Extract the [X, Y] coordinate from the center of the cell holding the provided text.  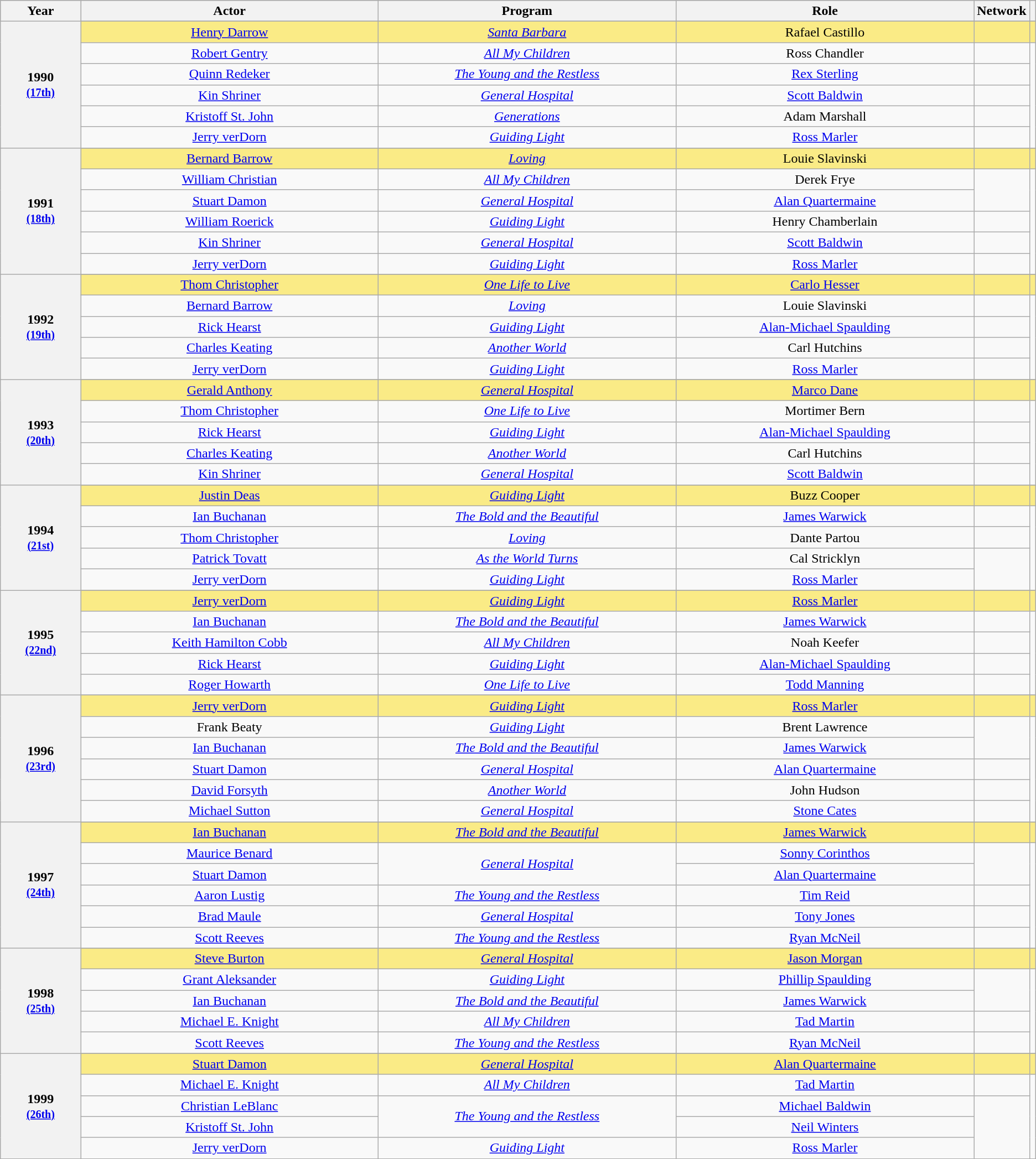
Quinn Redeker [230, 74]
1991 (18th) [41, 211]
William Christian [230, 179]
Gerald Anthony [230, 390]
Network [1002, 11]
Tony Jones [825, 916]
1997 (24th) [41, 885]
1999 (26th) [41, 1106]
1996 (23rd) [41, 758]
Todd Manning [825, 685]
Christian LeBlanc [230, 1106]
Rex Sterling [825, 74]
Jason Morgan [825, 959]
Michael Sutton [230, 811]
Stone Cates [825, 811]
Buzz Cooper [825, 495]
William Roerick [230, 221]
Keith Hamilton Cobb [230, 643]
1998 (25th) [41, 1001]
Steve Burton [230, 959]
David Forsyth [230, 790]
Maurice Benard [230, 853]
Adam Marshall [825, 116]
Marco Dane [825, 390]
Rafael Castillo [825, 32]
Carlo Hesser [825, 285]
Generations [527, 116]
Actor [230, 11]
Grant Aleksander [230, 980]
1993 (20th) [41, 432]
Ross Chandler [825, 53]
Brad Maule [230, 916]
Tim Reid [825, 895]
1994 (21st) [41, 537]
Brent Lawrence [825, 727]
Henry Darrow [230, 32]
Year [41, 11]
Program [527, 11]
Robert Gentry [230, 53]
Dante Partou [825, 537]
Aaron Lustig [230, 895]
Henry Chamberlain [825, 221]
1990 (17th) [41, 85]
Role [825, 11]
1995 (22nd) [41, 642]
Phillip Spaulding [825, 980]
Patrick Tovatt [230, 558]
Noah Keefer [825, 643]
1992 (19th) [41, 327]
Cal Stricklyn [825, 558]
Michael Baldwin [825, 1106]
Mortimer Bern [825, 411]
Neil Winters [825, 1127]
Sonny Corinthos [825, 853]
Justin Deas [230, 495]
Santa Barbara [527, 32]
Roger Howarth [230, 685]
John Hudson [825, 790]
Frank Beaty [230, 727]
Derek Frye [825, 179]
As the World Turns [527, 558]
